Search for the cell housing the specified text and yield its [x, y] center coordinate. 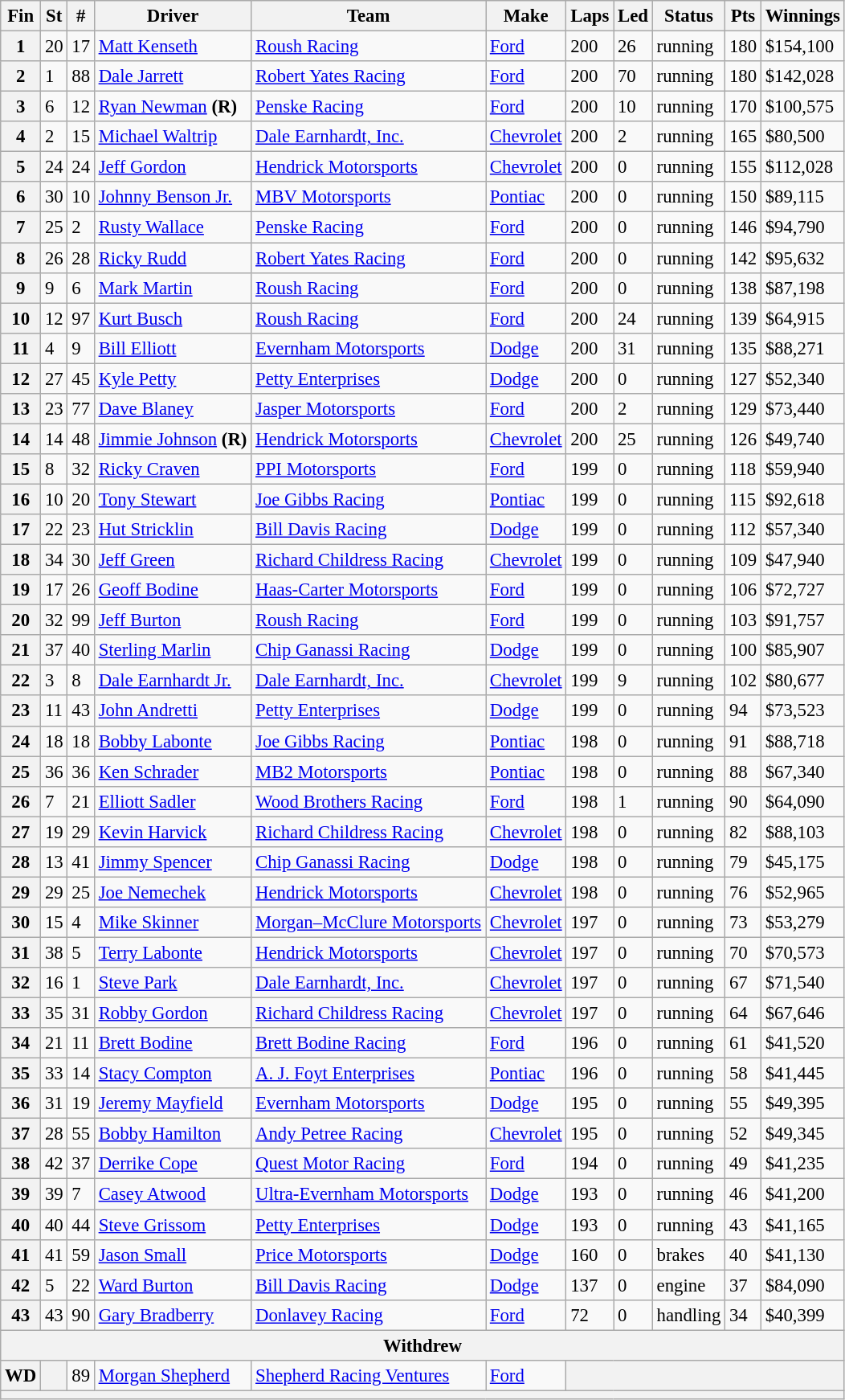
$85,907 [802, 650]
160 [590, 1255]
$89,115 [802, 197]
Joe Nemechek [172, 892]
82 [744, 832]
WD [21, 1376]
Kyle Petty [172, 379]
Ricky Craven [172, 469]
# [80, 16]
$53,279 [802, 923]
Jeff Gordon [172, 167]
$67,340 [802, 772]
$41,520 [802, 1043]
52 [744, 1134]
Steve Grissom [172, 1225]
194 [590, 1165]
$88,718 [802, 741]
109 [744, 560]
Ken Schrader [172, 772]
79 [744, 862]
Morgan Shepherd [172, 1376]
Ryan Newman (R) [172, 107]
97 [80, 318]
$88,103 [802, 832]
Quest Motor Racing [369, 1165]
Stacy Compton [172, 1074]
126 [744, 439]
St [55, 16]
brakes [688, 1255]
Haas-Carter Motorsports [369, 590]
Jimmy Spencer [172, 862]
49 [744, 1165]
$41,235 [802, 1165]
Status [688, 16]
Dale Earnhardt Jr. [172, 681]
$91,757 [802, 620]
Shepherd Racing Ventures [369, 1376]
46 [744, 1194]
$52,965 [802, 892]
$70,573 [802, 952]
58 [744, 1074]
Driver [172, 16]
102 [744, 681]
59 [80, 1255]
Bill Elliott [172, 348]
139 [744, 318]
John Andretti [172, 711]
$41,165 [802, 1225]
$47,940 [802, 560]
Winnings [802, 16]
Brett Bodine [172, 1043]
$59,940 [802, 469]
Derrike Cope [172, 1165]
99 [80, 620]
Hut Stricklin [172, 530]
91 [744, 741]
45 [80, 379]
Tony Stewart [172, 499]
Gary Bradberry [172, 1315]
89 [80, 1376]
handling [688, 1315]
$57,340 [802, 530]
Pts [744, 16]
$45,175 [802, 862]
100 [744, 650]
$80,677 [802, 681]
Led [633, 16]
$88,271 [802, 348]
Morgan–McClure Motorsports [369, 923]
Rusty Wallace [172, 227]
Dave Blaney [172, 409]
Jeff Burton [172, 620]
Matt Kenseth [172, 47]
MBV Motorsports [369, 197]
A. J. Foyt Enterprises [369, 1074]
PPI Motorsports [369, 469]
94 [744, 711]
$73,523 [802, 711]
Jasper Motorsports [369, 409]
Withdrew [422, 1345]
$142,028 [802, 76]
Jimmie Johnson (R) [172, 439]
Fin [21, 16]
127 [744, 379]
Johnny Benson Jr. [172, 197]
77 [80, 409]
$64,090 [802, 801]
Price Motorsports [369, 1255]
$41,200 [802, 1194]
$49,740 [802, 439]
112 [744, 530]
$67,646 [802, 1013]
$87,198 [802, 288]
$100,575 [802, 107]
Jeremy Mayfield [172, 1103]
Mike Skinner [172, 923]
Dale Jarrett [172, 76]
Kurt Busch [172, 318]
165 [744, 137]
Bobby Labonte [172, 741]
$40,399 [802, 1315]
$92,618 [802, 499]
$72,727 [802, 590]
Wood Brothers Racing [369, 801]
$84,090 [802, 1285]
Casey Atwood [172, 1194]
129 [744, 409]
67 [744, 983]
118 [744, 469]
$52,340 [802, 379]
64 [744, 1013]
135 [744, 348]
Geoff Bodine [172, 590]
72 [590, 1315]
146 [744, 227]
$154,100 [802, 47]
Jason Small [172, 1255]
155 [744, 167]
Donlavey Racing [369, 1315]
44 [80, 1225]
170 [744, 107]
73 [744, 923]
Ricky Rudd [172, 258]
Terry Labonte [172, 952]
$49,345 [802, 1134]
$112,028 [802, 167]
Andy Petree Racing [369, 1134]
142 [744, 258]
$80,500 [802, 137]
$41,130 [802, 1255]
Sterling Marlin [172, 650]
engine [688, 1285]
137 [590, 1285]
Bobby Hamilton [172, 1134]
Ultra-Evernham Motorsports [369, 1194]
150 [744, 197]
Laps [590, 16]
48 [80, 439]
$95,632 [802, 258]
Robby Gordon [172, 1013]
Brett Bodine Racing [369, 1043]
Jeff Green [172, 560]
Team [369, 16]
Make [525, 16]
106 [744, 590]
$73,440 [802, 409]
61 [744, 1043]
Michael Waltrip [172, 137]
76 [744, 892]
$64,915 [802, 318]
Steve Park [172, 983]
$41,445 [802, 1074]
Ward Burton [172, 1285]
$71,540 [802, 983]
MB2 Motorsports [369, 772]
Elliott Sadler [172, 801]
$49,395 [802, 1103]
$94,790 [802, 227]
Mark Martin [172, 288]
Kevin Harvick [172, 832]
115 [744, 499]
103 [744, 620]
138 [744, 288]
